Scan for the cell matching the given text and deliver its [x, y] coordinate at center. 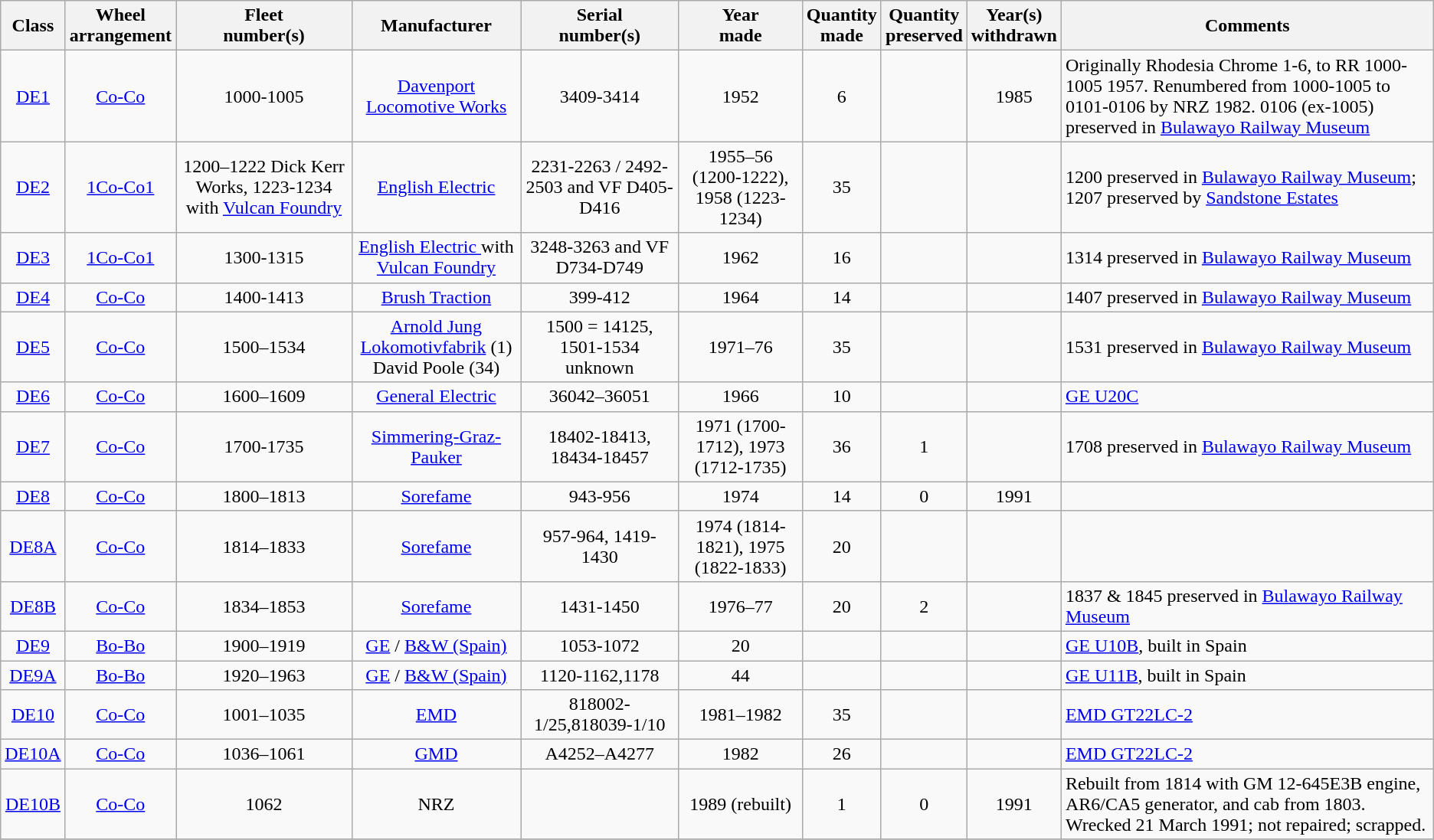
Arnold Jung Lokomotivfabrik (1)David Poole (34) [436, 347]
18402-18413, 18434-18457 [600, 446]
1036–1061 [264, 754]
1974 [740, 496]
DE2 [33, 187]
Simmering-Graz-Pauker [436, 446]
Quantitypreserved [924, 26]
36042–36051 [600, 397]
DE8B [33, 606]
English Electric with Vulcan Foundry [436, 257]
44 [740, 675]
DE10A [33, 754]
GE U20C [1247, 397]
1920–1963 [264, 675]
Wheelarrangement [120, 26]
1300-1315 [264, 257]
Comments [1247, 26]
1962 [740, 257]
1814–1833 [264, 546]
1531 preserved in Bulawayo Railway Museum [1247, 347]
DE8 [33, 496]
1120-1162,1178 [600, 675]
DE7 [33, 446]
DE6 [33, 397]
1200 preserved in Bulawayo Railway Museum; 1207 preserved by Sandstone Estates [1247, 187]
Fleetnumber(s) [264, 26]
1974 (1814-1821), 1975 (1822-1833) [740, 546]
1700-1735 [264, 446]
1053-1072 [600, 646]
Manufacturer [436, 26]
1431-1450 [600, 606]
1981–1982 [740, 715]
English Electric [436, 187]
Serialnumber(s) [600, 26]
1000-1005 [264, 96]
399-412 [600, 297]
1600–1609 [264, 397]
1407 preserved in Bulawayo Railway Museum [1247, 297]
A4252–A4277 [600, 754]
1900–1919 [264, 646]
GMD [436, 754]
GE U10B, built in Spain [1247, 646]
943-956 [600, 496]
3248-3263 and VF D734-D749 [600, 257]
1964 [740, 297]
DE10 [33, 715]
1834–1853 [264, 606]
1062 [264, 804]
1971 (1700-1712), 1973 (1712-1735) [740, 446]
Class [33, 26]
10 [841, 397]
1200–1222 Dick Kerr Works, 1223-1234 with Vulcan Foundry [264, 187]
DE9 [33, 646]
1500 = 14125, 1501-1534 unknown [600, 347]
DE3 [33, 257]
1837 & 1845 preserved in Bulawayo Railway Museum [1247, 606]
Quantitymade [841, 26]
957-964, 1419-1430 [600, 546]
2 [924, 606]
GE U11B, built in Spain [1247, 675]
1001–1035 [264, 715]
1976–77 [740, 606]
1989 (rebuilt) [740, 804]
General Electric [436, 397]
1985 [1014, 96]
NRZ [436, 804]
6 [841, 96]
818002-1/25,818039-1/10 [600, 715]
DE8A [33, 546]
Year(s)withdrawn [1014, 26]
26 [841, 754]
1971–76 [740, 347]
1952 [740, 96]
DE1 [33, 96]
3409-3414 [600, 96]
1708 preserved in Bulawayo Railway Museum [1247, 446]
1982 [740, 754]
Yearmade [740, 26]
Brush Traction [436, 297]
2231-2263 / 2492-2503 and VF D405-D416 [600, 187]
DE10B [33, 804]
DE5 [33, 347]
Davenport Locomotive Works [436, 96]
1966 [740, 397]
Rebuilt from 1814 with GM 12-645E3B engine, AR6/CA5 generator, and cab from 1803. Wrecked 21 March 1991; not repaired; scrapped. [1247, 804]
DE9A [33, 675]
1400-1413 [264, 297]
1314 preserved in Bulawayo Railway Museum [1247, 257]
36 [841, 446]
1500–1534 [264, 347]
1955–56 (1200-1222), 1958 (1223-1234) [740, 187]
16 [841, 257]
EMD [436, 715]
1800–1813 [264, 496]
DE4 [33, 297]
